Pinpoint the cell where the given text exists, returning its [X, Y] midpoint coordinate. 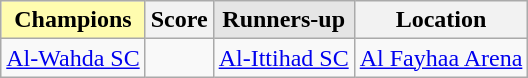
Champions [73, 20]
Al-Ittihad SC [284, 58]
Al Fayhaa Arena [441, 58]
Location [441, 20]
Runners-up [284, 20]
Score [179, 20]
Al-Wahda SC [73, 58]
